For the text-containing cell, return its midpoint in (X, Y) coordinate format. 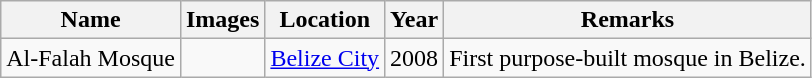
2008 (414, 58)
Images (222, 20)
Al-Falah Mosque (91, 58)
Location (325, 20)
Remarks (628, 20)
Belize City (325, 58)
Year (414, 20)
Name (91, 20)
First purpose-built mosque in Belize. (628, 58)
